Detect which cell encompasses the target text, then output its (X, Y) center coordinate. 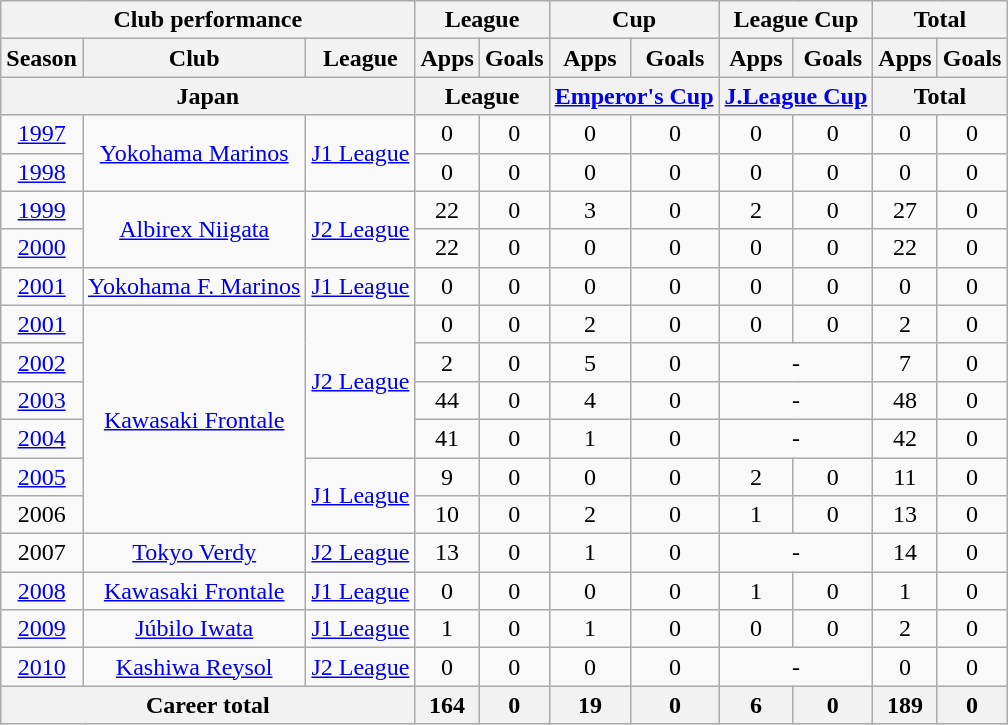
42 (905, 438)
2010 (42, 667)
2004 (42, 438)
Júbilo Iwata (194, 629)
2008 (42, 591)
11 (905, 477)
Yokohama Marinos (194, 153)
6 (756, 705)
Club performance (208, 20)
4 (590, 400)
1997 (42, 134)
2006 (42, 515)
189 (905, 705)
14 (905, 553)
Albirex Niigata (194, 229)
Tokyo Verdy (194, 553)
2005 (42, 477)
7 (905, 362)
48 (905, 400)
Club (194, 58)
9 (447, 477)
10 (447, 515)
J.League Cup (796, 96)
1998 (42, 172)
Japan (208, 96)
19 (590, 705)
164 (447, 705)
2009 (42, 629)
2000 (42, 248)
Season (42, 58)
27 (905, 210)
2003 (42, 400)
Career total (208, 705)
1999 (42, 210)
41 (447, 438)
3 (590, 210)
Kashiwa Reysol (194, 667)
2002 (42, 362)
5 (590, 362)
Yokohama F. Marinos (194, 286)
2007 (42, 553)
Emperor's Cup (634, 96)
League Cup (796, 20)
Cup (634, 20)
44 (447, 400)
